For the text-containing cell, return its midpoint in (x, y) coordinate format. 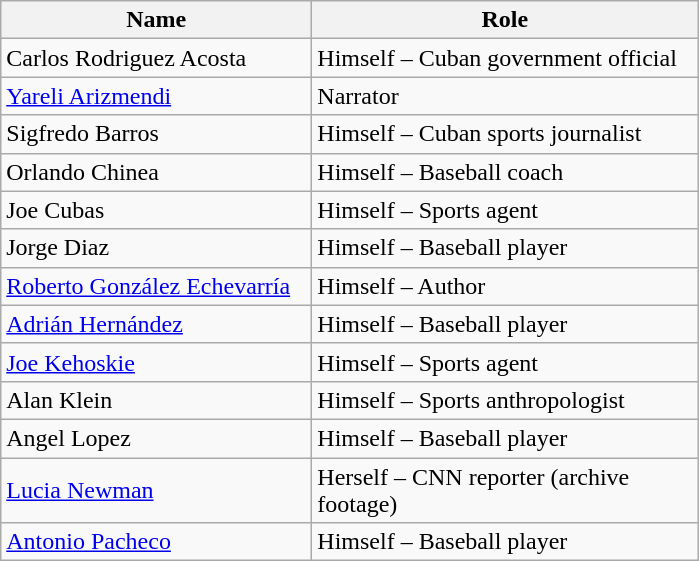
Alan Klein (156, 400)
Jorge Diaz (156, 248)
Antonio Pacheco (156, 542)
Himself – Cuban sports journalist (505, 134)
Herself – CNN reporter (archive footage) (505, 490)
Joe Kehoskie (156, 362)
Joe Cubas (156, 210)
Himself – Baseball coach (505, 172)
Narrator (505, 96)
Carlos Rodriguez Acosta (156, 58)
Lucia Newman (156, 490)
Himself – Author (505, 286)
Name (156, 20)
Sigfredo Barros (156, 134)
Adrián Hernández (156, 324)
Orlando Chinea (156, 172)
Roberto González Echevarría (156, 286)
Yareli Arizmendi (156, 96)
Himself – Sports anthropologist (505, 400)
Role (505, 20)
Angel Lopez (156, 438)
Himself – Cuban government official (505, 58)
